Return [x, y] of the center of cell containing provided text 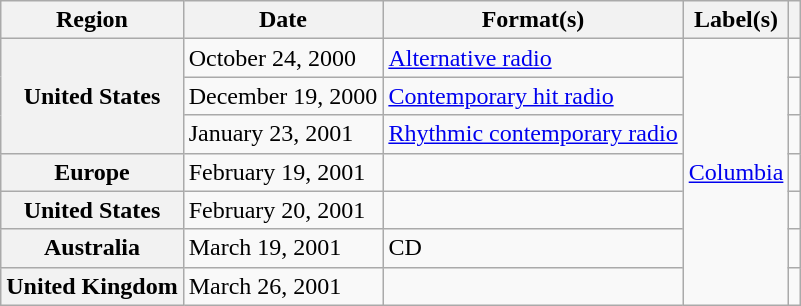
Europe [92, 172]
Date [283, 20]
Contemporary hit radio [533, 96]
Region [92, 20]
Australia [92, 248]
February 20, 2001 [283, 210]
CD [533, 248]
March 19, 2001 [283, 248]
January 23, 2001 [283, 134]
United Kingdom [92, 286]
October 24, 2000 [283, 58]
Columbia [736, 172]
Alternative radio [533, 58]
Label(s) [736, 20]
December 19, 2000 [283, 96]
Rhythmic contemporary radio [533, 134]
February 19, 2001 [283, 172]
Format(s) [533, 20]
March 26, 2001 [283, 286]
